Capture the cell that displays the provided text and extract its (x, y) central coordinate. 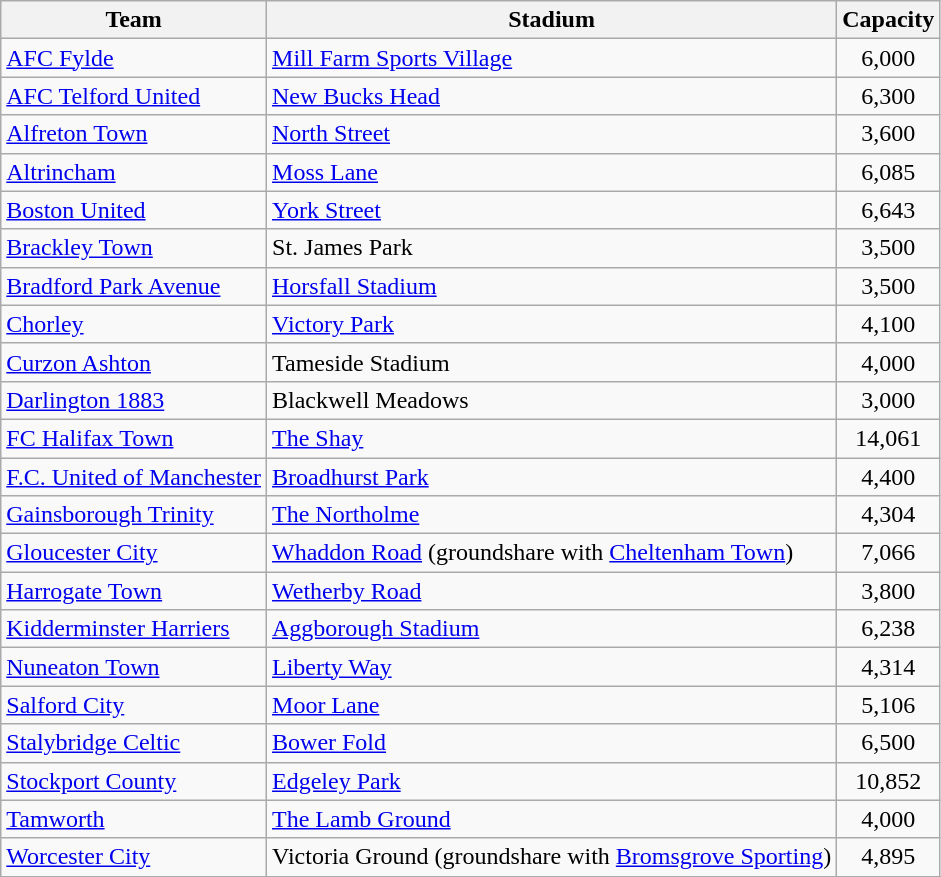
The Lamb Ground (552, 819)
Curzon Ashton (134, 362)
Gloucester City (134, 553)
AFC Telford United (134, 96)
Bower Fold (552, 743)
Moor Lane (552, 705)
6,643 (888, 210)
4,400 (888, 477)
Nuneaton Town (134, 667)
Stadium (552, 20)
6,238 (888, 629)
6,000 (888, 58)
AFC Fylde (134, 58)
St. James Park (552, 248)
Gainsborough Trinity (134, 515)
3,000 (888, 400)
Boston United (134, 210)
The Northolme (552, 515)
Tameside Stadium (552, 362)
Altrincham (134, 172)
Kidderminster Harriers (134, 629)
6,300 (888, 96)
Salford City (134, 705)
14,061 (888, 438)
FC Halifax Town (134, 438)
Harrogate Town (134, 591)
Stockport County (134, 781)
Mill Farm Sports Village (552, 58)
4,304 (888, 515)
6,085 (888, 172)
Aggborough Stadium (552, 629)
3,800 (888, 591)
Broadhurst Park (552, 477)
Darlington 1883 (134, 400)
Alfreton Town (134, 134)
New Bucks Head (552, 96)
F.C. United of Manchester (134, 477)
Chorley (134, 324)
Brackley Town (134, 248)
3,600 (888, 134)
Edgeley Park (552, 781)
4,100 (888, 324)
Bradford Park Avenue (134, 286)
Wetherby Road (552, 591)
Whaddon Road (groundshare with Cheltenham Town) (552, 553)
Worcester City (134, 857)
Horsfall Stadium (552, 286)
Capacity (888, 20)
7,066 (888, 553)
Liberty Way (552, 667)
5,106 (888, 705)
Blackwell Meadows (552, 400)
Team (134, 20)
Moss Lane (552, 172)
The Shay (552, 438)
4,314 (888, 667)
Tamworth (134, 819)
10,852 (888, 781)
6,500 (888, 743)
Victoria Ground (groundshare with Bromsgrove Sporting) (552, 857)
York Street (552, 210)
Victory Park (552, 324)
North Street (552, 134)
Stalybridge Celtic (134, 743)
4,895 (888, 857)
